Return the [X, Y] coordinate for the center point of the cell that contains the specified text.  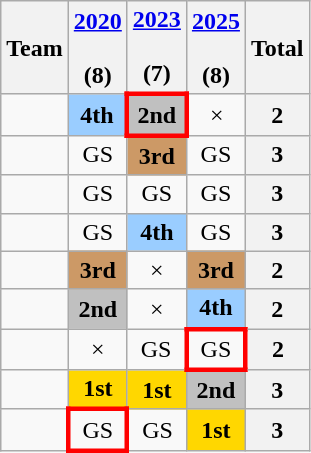
2020 (8) [98, 48]
Total [277, 48]
2023 (7) [156, 48]
2025 (8) [216, 48]
Team [35, 48]
